Locate the cell with the specified text and output its [x, y] center coordinate. 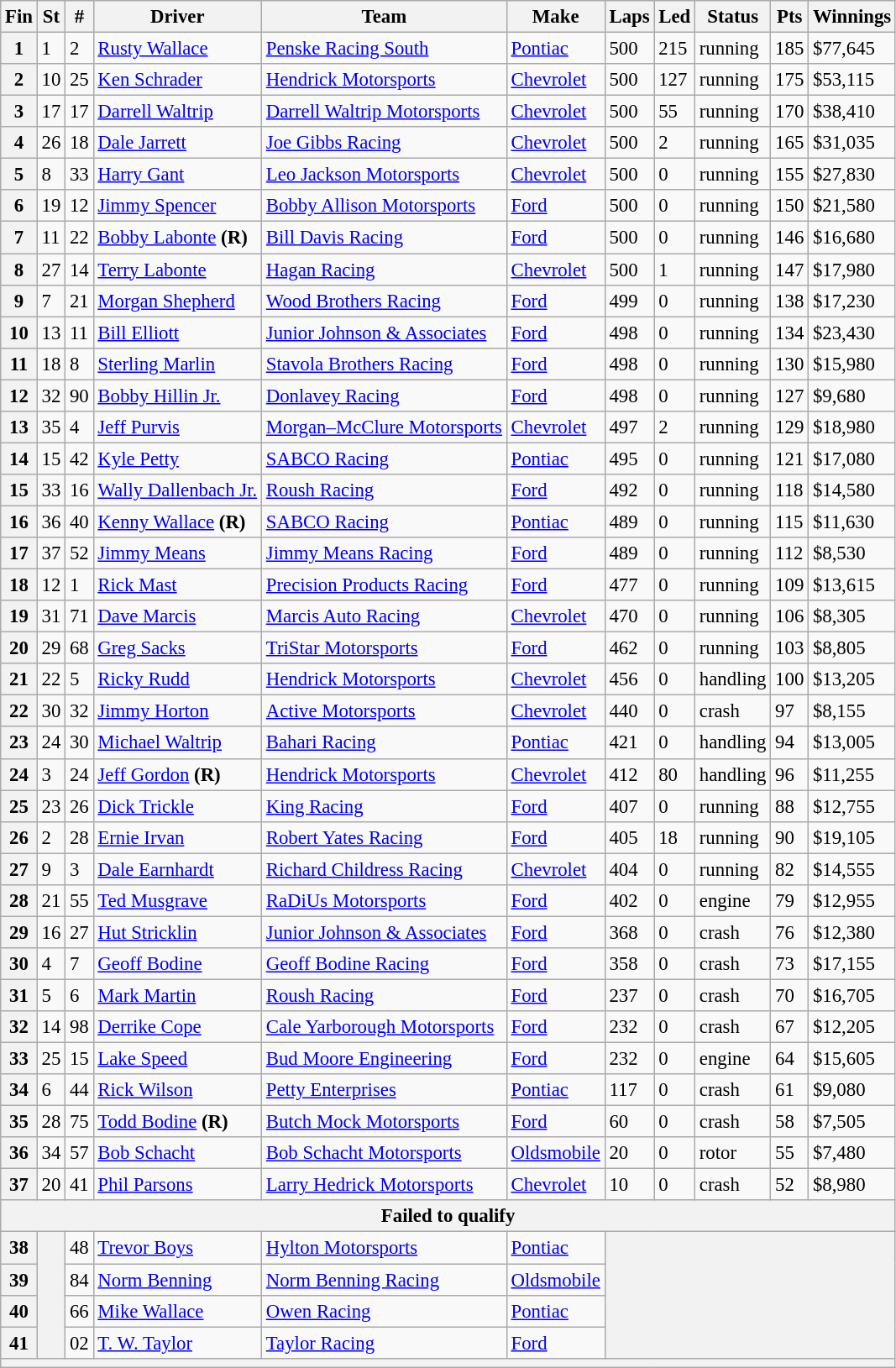
64 [789, 1059]
Active Motorsports [384, 711]
73 [789, 964]
462 [630, 648]
Jeff Purvis [177, 427]
88 [789, 806]
79 [789, 901]
Driver [177, 17]
$27,830 [852, 175]
175 [789, 80]
76 [789, 932]
84 [79, 1280]
Make [556, 17]
$14,555 [852, 869]
Sterling Marlin [177, 364]
$23,430 [852, 333]
497 [630, 427]
117 [630, 1090]
Status [732, 17]
75 [79, 1122]
421 [630, 743]
Mark Martin [177, 995]
Norm Benning [177, 1280]
$11,255 [852, 774]
134 [789, 333]
# [79, 17]
39 [19, 1280]
Derrike Cope [177, 1027]
402 [630, 901]
477 [630, 585]
T. W. Taylor [177, 1343]
115 [789, 522]
97 [789, 711]
$8,980 [852, 1185]
Rusty Wallace [177, 49]
185 [789, 49]
98 [79, 1027]
Laps [630, 17]
$18,980 [852, 427]
Norm Benning Racing [384, 1280]
Morgan Shepherd [177, 301]
38 [19, 1248]
Dave Marcis [177, 616]
130 [789, 364]
$7,480 [852, 1153]
60 [630, 1122]
Larry Hedrick Motorsports [384, 1185]
$13,005 [852, 743]
404 [630, 869]
$8,805 [852, 648]
Robert Yates Racing [384, 837]
58 [789, 1122]
$12,755 [852, 806]
Ricky Rudd [177, 679]
Richard Childress Racing [384, 869]
103 [789, 648]
57 [79, 1153]
Bill Elliott [177, 333]
$15,605 [852, 1059]
Kenny Wallace (R) [177, 522]
Winnings [852, 17]
456 [630, 679]
$17,980 [852, 270]
Michael Waltrip [177, 743]
$31,035 [852, 143]
368 [630, 932]
Fin [19, 17]
Morgan–McClure Motorsports [384, 427]
$12,380 [852, 932]
Jimmy Means Racing [384, 553]
$53,115 [852, 80]
02 [79, 1343]
Bud Moore Engineering [384, 1059]
138 [789, 301]
St [50, 17]
237 [630, 995]
112 [789, 553]
118 [789, 490]
Dick Trickle [177, 806]
Jeff Gordon (R) [177, 774]
165 [789, 143]
$8,155 [852, 711]
RaDiUs Motorsports [384, 901]
48 [79, 1248]
$12,205 [852, 1027]
492 [630, 490]
Darrell Waltrip [177, 112]
Taylor Racing [384, 1343]
$12,955 [852, 901]
129 [789, 427]
109 [789, 585]
Precision Products Racing [384, 585]
Bob Schacht [177, 1153]
Petty Enterprises [384, 1090]
Darrell Waltrip Motorsports [384, 112]
Penske Racing South [384, 49]
71 [79, 616]
96 [789, 774]
Joe Gibbs Racing [384, 143]
Hagan Racing [384, 270]
$21,580 [852, 206]
499 [630, 301]
61 [789, 1090]
$13,615 [852, 585]
Jimmy Means [177, 553]
495 [630, 459]
Geoff Bodine [177, 964]
94 [789, 743]
$19,105 [852, 837]
rotor [732, 1153]
$15,980 [852, 364]
82 [789, 869]
Bobby Allison Motorsports [384, 206]
146 [789, 238]
155 [789, 175]
$9,080 [852, 1090]
121 [789, 459]
Marcis Auto Racing [384, 616]
$77,645 [852, 49]
215 [675, 49]
Wood Brothers Racing [384, 301]
42 [79, 459]
Ted Musgrave [177, 901]
44 [79, 1090]
$17,080 [852, 459]
70 [789, 995]
Wally Dallenbach Jr. [177, 490]
358 [630, 964]
Ken Schrader [177, 80]
Rick Wilson [177, 1090]
Mike Wallace [177, 1311]
$8,305 [852, 616]
$13,205 [852, 679]
Owen Racing [384, 1311]
Led [675, 17]
147 [789, 270]
TriStar Motorsports [384, 648]
Pts [789, 17]
Donlavey Racing [384, 396]
67 [789, 1027]
Butch Mock Motorsports [384, 1122]
407 [630, 806]
Kyle Petty [177, 459]
$7,505 [852, 1122]
$16,680 [852, 238]
$8,530 [852, 553]
Failed to qualify [448, 1217]
$14,580 [852, 490]
Jimmy Horton [177, 711]
106 [789, 616]
66 [79, 1311]
Geoff Bodine Racing [384, 964]
Harry Gant [177, 175]
Bob Schacht Motorsports [384, 1153]
Terry Labonte [177, 270]
Hylton Motorsports [384, 1248]
$9,680 [852, 396]
Ernie Irvan [177, 837]
Lake Speed [177, 1059]
Todd Bodine (R) [177, 1122]
$16,705 [852, 995]
405 [630, 837]
412 [630, 774]
$17,155 [852, 964]
King Racing [384, 806]
Bill Davis Racing [384, 238]
Jimmy Spencer [177, 206]
$11,630 [852, 522]
68 [79, 648]
Phil Parsons [177, 1185]
$17,230 [852, 301]
170 [789, 112]
Rick Mast [177, 585]
Greg Sacks [177, 648]
Bobby Hillin Jr. [177, 396]
Cale Yarborough Motorsports [384, 1027]
Team [384, 17]
Bobby Labonte (R) [177, 238]
150 [789, 206]
Stavola Brothers Racing [384, 364]
Dale Jarrett [177, 143]
Leo Jackson Motorsports [384, 175]
80 [675, 774]
440 [630, 711]
Trevor Boys [177, 1248]
Dale Earnhardt [177, 869]
Bahari Racing [384, 743]
Hut Stricklin [177, 932]
470 [630, 616]
$38,410 [852, 112]
100 [789, 679]
